For the text-containing cell, return its midpoint in [X, Y] coordinate format. 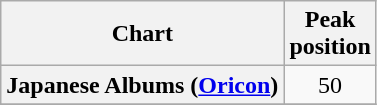
Japanese Albums (Oricon) [142, 85]
50 [330, 85]
Peakposition [330, 34]
Chart [142, 34]
